Scan for the cell matching the given text and deliver its (X, Y) coordinate at center. 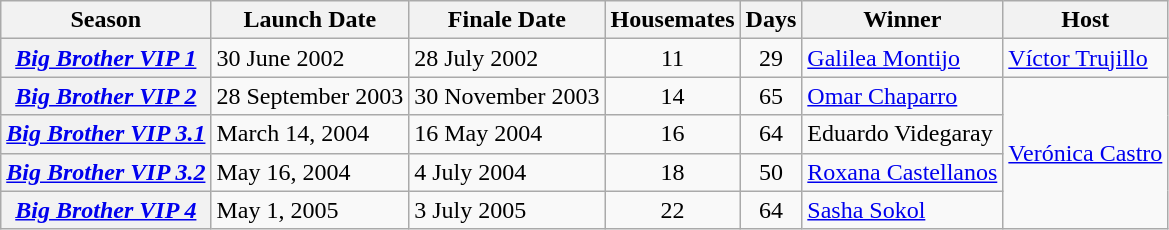
50 (771, 172)
14 (672, 96)
Big Brother VIP 1 (106, 58)
Big Brother VIP 3.2 (106, 172)
Verónica Castro (1086, 153)
18 (672, 172)
11 (672, 58)
Finale Date (507, 20)
65 (771, 96)
22 (672, 210)
Days (771, 20)
May 16, 2004 (310, 172)
Big Brother VIP 4 (106, 210)
Winner (902, 20)
Season (106, 20)
Sasha Sokol (902, 210)
March 14, 2004 (310, 134)
16 May 2004 (507, 134)
Big Brother VIP 3.1 (106, 134)
Host (1086, 20)
4 July 2004 (507, 172)
29 (771, 58)
Roxana Castellanos (902, 172)
3 July 2005 (507, 210)
Housemates (672, 20)
28 September 2003 (310, 96)
May 1, 2005 (310, 210)
Víctor Trujillo (1086, 58)
28 July 2002 (507, 58)
16 (672, 134)
Big Brother VIP 2 (106, 96)
Omar Chaparro (902, 96)
Galilea Montijo (902, 58)
30 November 2003 (507, 96)
Launch Date (310, 20)
Eduardo Videgaray (902, 134)
30 June 2002 (310, 58)
